Return [X, Y] of the center of cell containing provided text 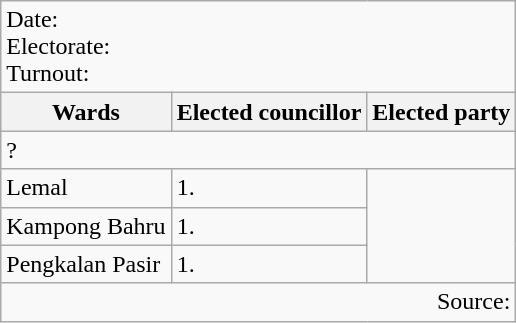
Source: [258, 302]
Lemal [86, 188]
? [258, 150]
Kampong Bahru [86, 226]
Elected party [442, 112]
Date: Electorate: Turnout: [258, 47]
Wards [86, 112]
Elected councillor [269, 112]
Pengkalan Pasir [86, 264]
